From the cell containing the given text, extract its center point as (X, Y) coordinate. 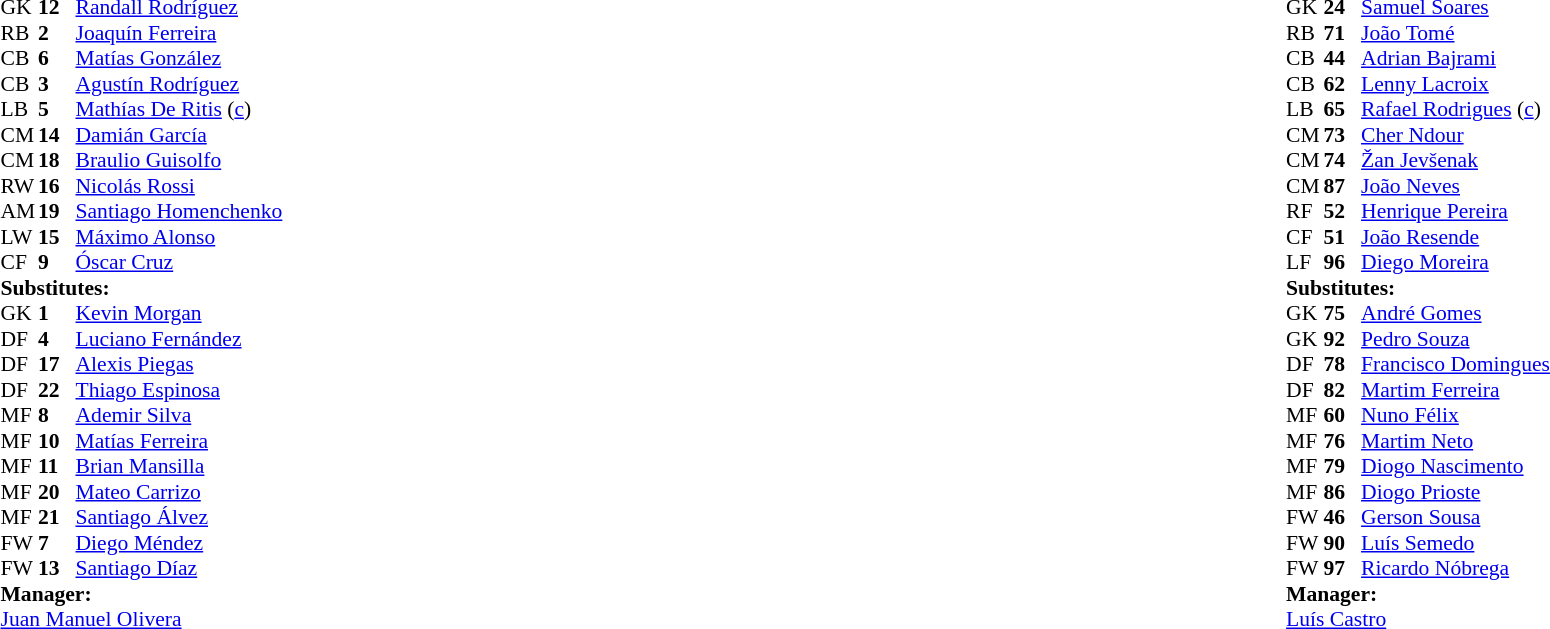
Diogo Nascimento (1456, 467)
52 (1343, 211)
6 (57, 59)
Luís Semedo (1456, 543)
João Tomé (1456, 33)
Nuno Félix (1456, 415)
Brian Mansilla (180, 467)
16 (57, 186)
62 (1343, 84)
Alexis Piegas (180, 365)
19 (57, 211)
9 (57, 263)
Óscar Cruz (180, 263)
Santiago Homenchenko (180, 211)
10 (57, 441)
Cher Ndour (1456, 135)
Žan Jevšenak (1456, 161)
Martim Neto (1456, 441)
21 (57, 517)
17 (57, 365)
RF (1305, 211)
51 (1343, 237)
75 (1343, 313)
1 (57, 313)
Nicolás Rossi (180, 186)
Ricardo Nóbrega (1456, 569)
Lenny Lacroix (1456, 84)
LW (19, 237)
79 (1343, 467)
Mateo Carrizo (180, 492)
André Gomes (1456, 313)
João Neves (1456, 186)
11 (57, 467)
87 (1343, 186)
Agustín Rodríguez (180, 84)
7 (57, 543)
AM (19, 211)
82 (1343, 390)
18 (57, 161)
Kevin Morgan (180, 313)
78 (1343, 365)
Matías Ferreira (180, 441)
LF (1305, 263)
Luciano Fernández (180, 339)
RW (19, 186)
Santiago Díaz (180, 569)
65 (1343, 109)
Santiago Álvez (180, 517)
71 (1343, 33)
22 (57, 390)
Diego Moreira (1456, 263)
Braulio Guisolfo (180, 161)
Pedro Souza (1456, 339)
76 (1343, 441)
3 (57, 84)
João Resende (1456, 237)
92 (1343, 339)
8 (57, 415)
Ademir Silva (180, 415)
90 (1343, 543)
5 (57, 109)
Máximo Alonso (180, 237)
Diego Méndez (180, 543)
15 (57, 237)
Martim Ferreira (1456, 390)
73 (1343, 135)
Rafael Rodrigues (c) (1456, 109)
Thiago Espinosa (180, 390)
96 (1343, 263)
60 (1343, 415)
14 (57, 135)
46 (1343, 517)
74 (1343, 161)
20 (57, 492)
Mathías De Ritis (c) (180, 109)
Francisco Domingues (1456, 365)
Diogo Prioste (1456, 492)
86 (1343, 492)
97 (1343, 569)
Matías González (180, 59)
44 (1343, 59)
Damián García (180, 135)
4 (57, 339)
Joaquín Ferreira (180, 33)
Henrique Pereira (1456, 211)
2 (57, 33)
Gerson Sousa (1456, 517)
13 (57, 569)
Adrian Bajrami (1456, 59)
